Search for the cell housing the specified text and yield its (X, Y) center coordinate. 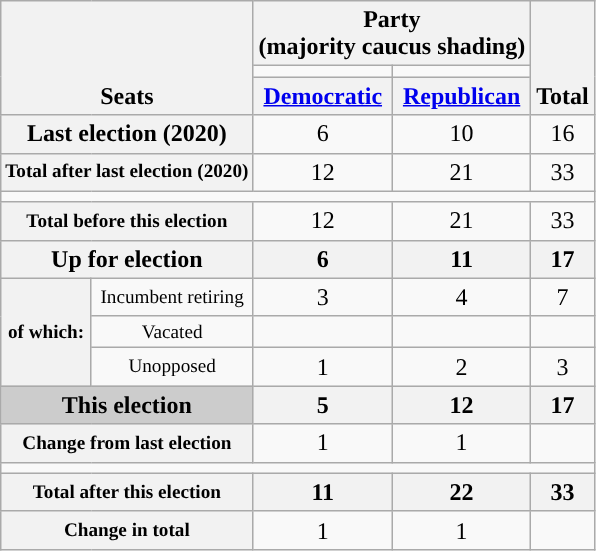
7 (563, 297)
Change in total (127, 530)
5 (323, 405)
Change from last election (127, 443)
This election (127, 405)
of which: (46, 332)
Republican (461, 96)
Total after this election (127, 492)
10 (461, 134)
Democratic (323, 96)
Vacated (172, 332)
Up for election (127, 259)
16 (563, 134)
Unopposed (172, 367)
Total before this election (127, 221)
Last election (2020) (127, 134)
Total after last election (2020) (127, 172)
Incumbent retiring (172, 297)
4 (461, 297)
22 (461, 492)
Party (majority caucus shading) (392, 34)
Total (563, 58)
2 (461, 367)
Seats (127, 58)
